Identify which cell holds the provided text, then report its (X, Y) central coordinate. 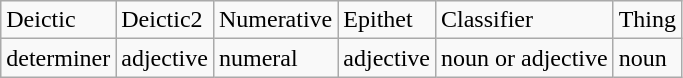
Thing (647, 20)
noun (647, 58)
Deictic (58, 20)
Classifier (524, 20)
Deictic2 (165, 20)
Numerative (275, 20)
noun or adjective (524, 58)
determiner (58, 58)
Epithet (387, 20)
numeral (275, 58)
